Pinpoint the cell where the given text exists, returning its [X, Y] midpoint coordinate. 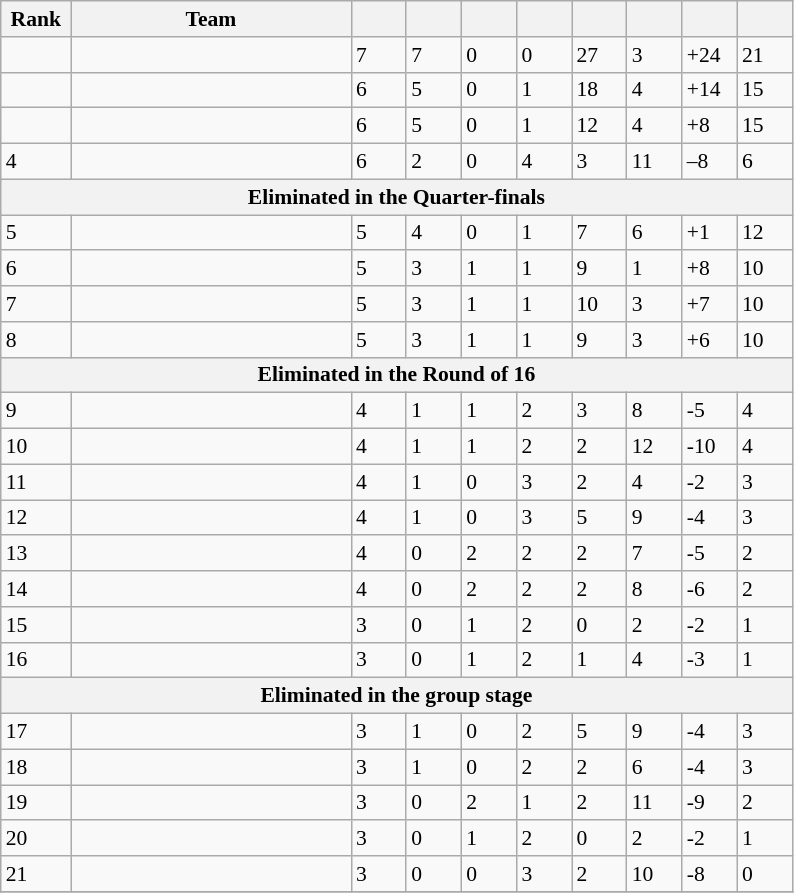
Team [211, 19]
17 [36, 732]
Eliminated in the Quarter-finals [396, 197]
20 [36, 839]
+14 [710, 90]
+24 [710, 55]
+7 [710, 304]
Eliminated in the Round of 16 [396, 375]
-6 [710, 589]
19 [36, 803]
16 [36, 660]
–8 [710, 162]
14 [36, 589]
Rank [36, 19]
13 [36, 554]
27 [600, 55]
-9 [710, 803]
-3 [710, 660]
-10 [710, 447]
-8 [710, 874]
Eliminated in the group stage [396, 696]
+6 [710, 340]
+1 [710, 233]
